Find where the given text appears and provide that cell's center as (x, y) coordinate. 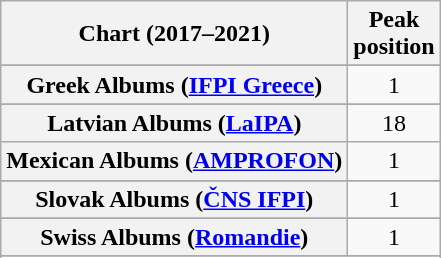
Mexican Albums (AMPROFON) (174, 161)
Peakposition (394, 34)
Greek Albums (IFPI Greece) (174, 85)
Chart (2017–2021) (174, 34)
Slovak Albums (ČNS IFPI) (174, 199)
18 (394, 123)
Latvian Albums (LaIPA) (174, 123)
Swiss Albums (Romandie) (174, 237)
